Output the [X, Y] coordinate of the center of the cell containing the given text.  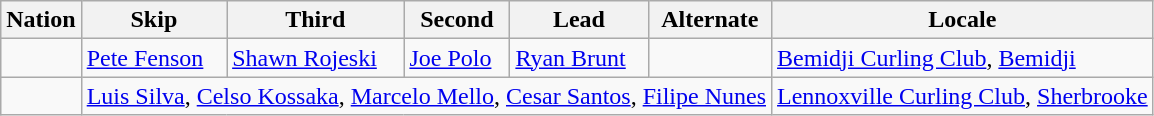
Lennoxville Curling Club, Sherbrooke [963, 96]
Skip [154, 20]
Locale [963, 20]
Lead [579, 20]
Shawn Rojeski [316, 58]
Ryan Brunt [579, 58]
Pete Fenson [154, 58]
Luis Silva, Celso Kossaka, Marcelo Mello, Cesar Santos, Filipe Nunes [426, 96]
Third [316, 20]
Joe Polo [457, 58]
Bemidji Curling Club, Bemidji [963, 58]
Second [457, 20]
Nation [41, 20]
Alternate [710, 20]
